Scan for the cell matching the given text and deliver its [X, Y] coordinate at center. 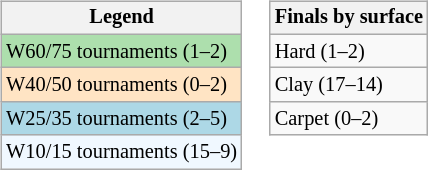
W25/35 tournaments (2–5) [122, 119]
Carpet (0–2) [349, 119]
Hard (1–2) [349, 51]
W40/50 tournaments (0–2) [122, 85]
Finals by surface [349, 18]
W10/15 tournaments (15–9) [122, 152]
Legend [122, 18]
W60/75 tournaments (1–2) [122, 51]
Clay (17–14) [349, 85]
